Provide the [x, y] coordinate of the cell's center where the given text is located.  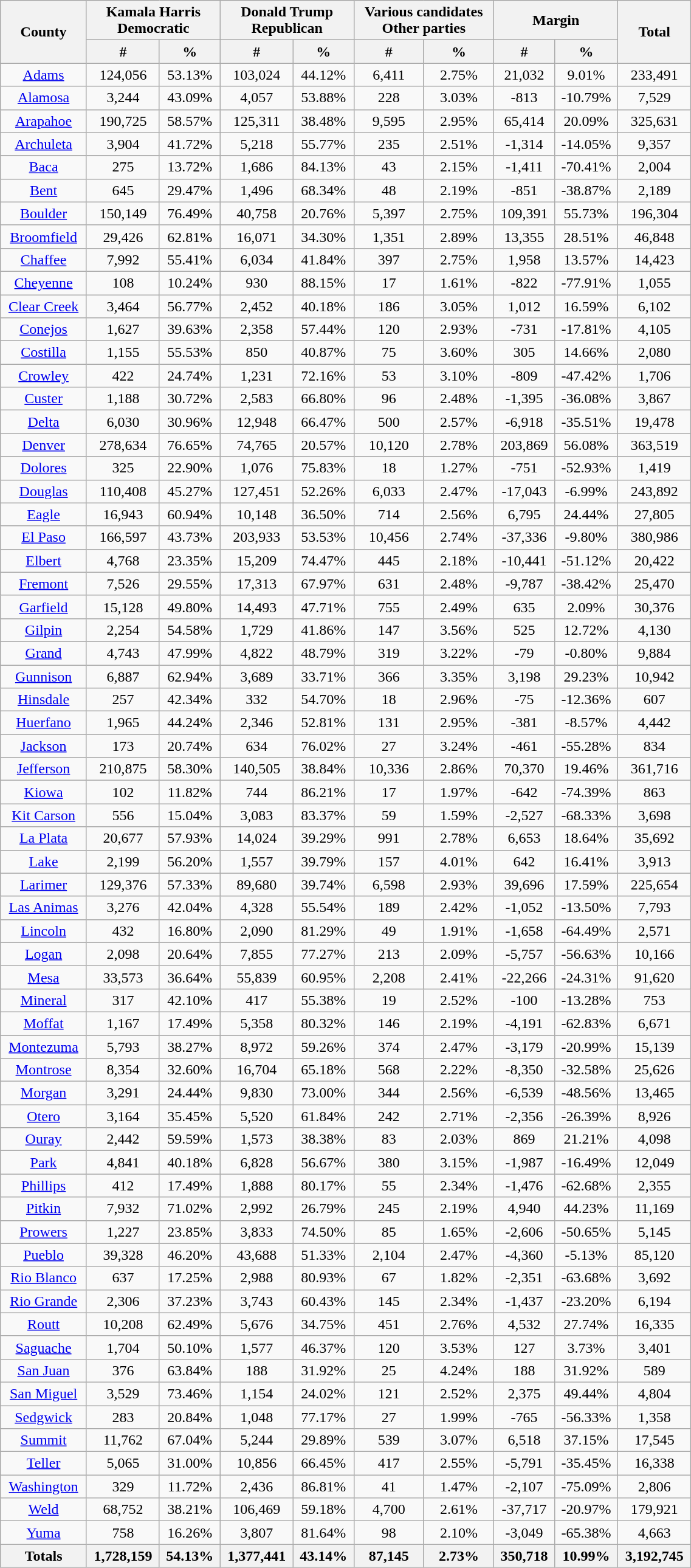
Phillips [44, 1186]
2,346 [256, 723]
84.13% [323, 167]
77.17% [323, 1417]
233,491 [655, 75]
-5,757 [524, 954]
-3,179 [524, 1046]
Park [44, 1162]
3.60% [458, 353]
18.64% [586, 838]
2,189 [655, 190]
Custer [44, 399]
73.46% [190, 1394]
16,338 [655, 1463]
65,414 [524, 121]
196,304 [655, 213]
1.61% [458, 283]
33.71% [323, 677]
Margin [556, 21]
-13.50% [586, 908]
3,276 [123, 908]
2.55% [458, 1463]
991 [389, 838]
Alamosa [44, 98]
-68.33% [586, 815]
228 [389, 98]
-48.56% [586, 1093]
72.16% [323, 376]
Clear Creek [44, 306]
39.79% [323, 862]
75.83% [323, 468]
27,805 [655, 514]
5,793 [123, 1046]
9.01% [586, 75]
70,370 [524, 769]
6,030 [123, 422]
41.72% [190, 144]
29.47% [190, 190]
71.02% [190, 1209]
8,972 [256, 1046]
9,830 [256, 1093]
3.10% [458, 376]
131 [389, 723]
317 [123, 1000]
10,456 [389, 537]
2,436 [256, 1487]
1,055 [655, 283]
-26.39% [586, 1116]
2.86% [458, 769]
-100 [524, 1000]
39,328 [123, 1255]
157 [389, 862]
-9,787 [524, 584]
59.26% [323, 1046]
329 [123, 1487]
14,423 [655, 260]
-38.42% [586, 584]
54.70% [323, 700]
-20.99% [586, 1046]
62.81% [190, 237]
1,227 [123, 1232]
-37,717 [524, 1510]
10,208 [123, 1324]
62.94% [190, 677]
1,167 [123, 1023]
83.37% [323, 815]
2,992 [256, 1209]
Broomfield [44, 237]
59 [389, 815]
257 [123, 700]
55.54% [323, 908]
121 [389, 1394]
57.33% [190, 885]
2.76% [458, 1324]
1,012 [524, 306]
59.18% [323, 1510]
6,102 [655, 306]
-642 [524, 792]
-1,476 [524, 1186]
11.72% [190, 1487]
San Juan [44, 1370]
1,419 [655, 468]
-6,539 [524, 1093]
Denver [44, 445]
-77.91% [586, 283]
29.23% [586, 677]
-10.79% [586, 98]
Montrose [44, 1070]
7,529 [655, 98]
Otero [44, 1116]
25 [389, 1370]
2,199 [123, 862]
500 [389, 422]
607 [655, 700]
Boulder [44, 213]
-5.13% [586, 1255]
47.99% [190, 653]
10,120 [389, 445]
20.76% [323, 213]
12,049 [655, 1162]
9,595 [389, 121]
-1,314 [524, 144]
380,986 [655, 537]
53.88% [323, 98]
8,926 [655, 1116]
2,208 [389, 977]
-47.42% [586, 376]
-851 [524, 190]
4,057 [256, 98]
Chaffee [44, 260]
1,888 [256, 1186]
Totals [44, 1556]
3,164 [123, 1116]
4,743 [123, 653]
56.77% [190, 306]
-1,395 [524, 399]
-1,987 [524, 1162]
65.18% [323, 1070]
1,496 [256, 190]
-20.97% [586, 1510]
3.56% [458, 630]
21,032 [524, 75]
49 [389, 931]
1,351 [389, 237]
-10,441 [524, 561]
4,822 [256, 653]
County [44, 32]
380 [389, 1162]
1,377,441 [256, 1556]
96 [389, 399]
80.93% [323, 1278]
753 [655, 1000]
-17.81% [586, 330]
53 [389, 376]
76.02% [323, 746]
Baca [44, 167]
-55.28% [586, 746]
124,056 [123, 75]
5,244 [256, 1440]
50.10% [190, 1347]
58.57% [190, 121]
869 [524, 1139]
54.13% [190, 1556]
-75.09% [586, 1487]
3,698 [655, 815]
Jefferson [44, 769]
68,752 [123, 1510]
109,391 [524, 213]
66.80% [323, 399]
83 [389, 1139]
Douglas [44, 491]
145 [389, 1301]
-765 [524, 1417]
634 [256, 746]
41.84% [323, 260]
-751 [524, 468]
445 [389, 561]
2.96% [458, 700]
3,529 [123, 1394]
Montezuma [44, 1046]
15.04% [190, 815]
44.24% [190, 723]
46.20% [190, 1255]
48.79% [323, 653]
2.15% [458, 167]
17,313 [256, 584]
Archuleta [44, 144]
1.97% [458, 792]
-65.38% [586, 1533]
53.53% [323, 537]
1,728,159 [123, 1556]
397 [389, 260]
3,867 [655, 399]
179,921 [655, 1510]
6,034 [256, 260]
-74.39% [586, 792]
44.12% [323, 75]
38.38% [323, 1139]
60.95% [323, 977]
758 [123, 1533]
11,762 [123, 1440]
6,887 [123, 677]
-62.68% [586, 1186]
278,634 [123, 445]
-23.20% [586, 1301]
-35.51% [586, 422]
361,716 [655, 769]
-822 [524, 283]
Rio Blanco [44, 1278]
1,573 [256, 1139]
3.73% [586, 1347]
332 [256, 700]
-16.49% [586, 1162]
19.46% [586, 769]
1,188 [123, 399]
14,024 [256, 838]
-5,791 [524, 1463]
29.89% [323, 1440]
16.80% [190, 931]
57.93% [190, 838]
-813 [524, 98]
Jackson [44, 746]
4,130 [655, 630]
Moffat [44, 1023]
4,940 [524, 1209]
20.84% [190, 1417]
74.50% [323, 1232]
108 [123, 283]
344 [389, 1093]
2.51% [458, 144]
30.96% [190, 422]
1,706 [655, 376]
Arapahoe [44, 121]
1,076 [256, 468]
-13.28% [586, 1000]
2.18% [458, 561]
17.59% [586, 885]
4.24% [458, 1370]
48 [389, 190]
2.49% [458, 607]
Pitkin [44, 1209]
44.23% [586, 1209]
39.29% [323, 838]
568 [389, 1070]
-9.80% [586, 537]
53.13% [190, 75]
1,965 [123, 723]
2,442 [123, 1139]
4,768 [123, 561]
Morgan [44, 1093]
81.64% [323, 1533]
2,806 [655, 1487]
Conejos [44, 330]
46.37% [323, 1347]
87,145 [389, 1556]
22.90% [190, 468]
9,357 [655, 144]
Yuma [44, 1533]
10,942 [655, 677]
26.79% [323, 1209]
15,209 [256, 561]
39,696 [524, 885]
86.81% [323, 1487]
6,795 [524, 514]
38.84% [323, 769]
Various candidatesOther parties [424, 21]
4,442 [655, 723]
66.47% [323, 422]
56.08% [586, 445]
4.01% [458, 862]
21.21% [586, 1139]
1,231 [256, 376]
374 [389, 1046]
930 [256, 283]
67.04% [190, 1440]
Lake [44, 862]
Larimer [44, 885]
8,354 [123, 1070]
642 [524, 862]
186 [389, 306]
5,145 [655, 1232]
3,689 [256, 677]
-14.05% [586, 144]
-12.36% [586, 700]
42.10% [190, 1000]
3.05% [458, 306]
1,358 [655, 1417]
350,718 [524, 1556]
67 [389, 1278]
Routt [44, 1324]
5,397 [389, 213]
20.64% [190, 954]
-2,527 [524, 815]
173 [123, 746]
2,080 [655, 353]
91,620 [655, 977]
127,451 [256, 491]
-17,043 [524, 491]
Weld [44, 1510]
25,626 [655, 1070]
-2,606 [524, 1232]
2,104 [389, 1255]
-6,918 [524, 422]
29,426 [123, 237]
1.99% [458, 1417]
3.53% [458, 1347]
4,098 [655, 1139]
2,306 [123, 1301]
1,154 [256, 1394]
20,677 [123, 838]
13.57% [586, 260]
55.41% [190, 260]
43.73% [190, 537]
556 [123, 815]
62.49% [190, 1324]
15,139 [655, 1046]
5,218 [256, 144]
40,758 [256, 213]
80.32% [323, 1023]
36.50% [323, 514]
55.53% [190, 353]
-8.57% [586, 723]
41 [389, 1487]
6,828 [256, 1162]
1.65% [458, 1232]
-22,266 [524, 977]
23.85% [190, 1232]
129,376 [123, 885]
68.34% [323, 190]
56.20% [190, 862]
-37,336 [524, 537]
589 [655, 1370]
6,033 [389, 491]
3,807 [256, 1533]
Saguache [44, 1347]
1.47% [458, 1487]
1.82% [458, 1278]
Kit Carson [44, 815]
Hinsdale [44, 700]
1,729 [256, 630]
714 [389, 514]
1.27% [458, 468]
31.00% [190, 1463]
Kamala HarrisDemocratic [153, 21]
-24.31% [586, 977]
Washington [44, 1487]
49.44% [586, 1394]
103,024 [256, 75]
Summit [44, 1440]
Grand [44, 653]
-2,356 [524, 1116]
29.55% [190, 584]
2,098 [123, 954]
13.72% [190, 167]
2.03% [458, 1139]
60.43% [323, 1301]
16,335 [655, 1324]
525 [524, 630]
52.26% [323, 491]
2,254 [123, 630]
11.82% [190, 792]
Dolores [44, 468]
2,583 [256, 399]
13,465 [655, 1093]
1.59% [458, 815]
Delta [44, 422]
45.27% [190, 491]
16.41% [586, 862]
Logan [44, 954]
12,948 [256, 422]
55 [389, 1186]
6,671 [655, 1023]
412 [123, 1186]
11,169 [655, 1209]
3,244 [123, 98]
88.15% [323, 283]
20,422 [655, 561]
17,545 [655, 1440]
1,155 [123, 353]
637 [123, 1278]
319 [389, 653]
24.74% [190, 376]
43.14% [323, 1556]
210,875 [123, 769]
146 [389, 1023]
20.74% [190, 746]
19,478 [655, 422]
6,653 [524, 838]
55,839 [256, 977]
-64.49% [586, 931]
-52.93% [586, 468]
28.51% [586, 237]
34.30% [323, 237]
37.23% [190, 1301]
245 [389, 1209]
Mesa [44, 977]
5,676 [256, 1324]
63.84% [190, 1370]
2,452 [256, 306]
3.15% [458, 1162]
56.67% [323, 1162]
5,358 [256, 1023]
2.42% [458, 908]
25,470 [655, 584]
539 [389, 1440]
Fremont [44, 584]
Donald TrumpRepublican [287, 21]
37.15% [586, 1440]
-2,351 [524, 1278]
3.22% [458, 653]
-3,049 [524, 1533]
75 [389, 353]
85,120 [655, 1255]
Bent [44, 190]
-63.68% [586, 1278]
189 [389, 908]
38.48% [323, 121]
40.87% [323, 353]
147 [389, 630]
283 [123, 1417]
14,493 [256, 607]
35,692 [655, 838]
863 [655, 792]
16.26% [190, 1533]
2,571 [655, 931]
Elbert [44, 561]
43 [389, 167]
Lincoln [44, 931]
3,743 [256, 1301]
5,065 [123, 1463]
-8,350 [524, 1070]
38.27% [190, 1046]
30,376 [655, 607]
33,573 [123, 977]
7,526 [123, 584]
14.66% [586, 353]
-75 [524, 700]
49.80% [190, 607]
98 [389, 1533]
3,833 [256, 1232]
-62.83% [586, 1023]
235 [389, 144]
-1,411 [524, 167]
35.45% [190, 1116]
46,848 [655, 237]
La Plata [44, 838]
-1,658 [524, 931]
7,932 [123, 1209]
635 [524, 607]
10,166 [655, 954]
77.27% [323, 954]
6,518 [524, 1440]
7,992 [123, 260]
1,557 [256, 862]
66.45% [323, 1463]
23.35% [190, 561]
73.00% [323, 1093]
10,336 [389, 769]
5,520 [256, 1116]
451 [389, 1324]
3,083 [256, 815]
16,943 [123, 514]
3.24% [458, 746]
3,198 [524, 677]
58.30% [190, 769]
-32.58% [586, 1070]
3,401 [655, 1347]
Costilla [44, 353]
2.22% [458, 1070]
2.41% [458, 977]
Teller [44, 1463]
54.58% [190, 630]
3,913 [655, 862]
213 [389, 954]
-0.80% [586, 653]
3.35% [458, 677]
20.09% [586, 121]
Total [655, 32]
16,071 [256, 237]
275 [123, 167]
-1,437 [524, 1301]
Cheyenne [44, 283]
Rio Grande [44, 1301]
38.21% [190, 1510]
4,328 [256, 908]
-4,191 [524, 1023]
106,469 [256, 1510]
-6.99% [586, 491]
10,856 [256, 1463]
3,904 [123, 144]
81.29% [323, 931]
-731 [524, 330]
27.74% [586, 1324]
2.10% [458, 1533]
Gilpin [44, 630]
325 [123, 468]
Crowley [44, 376]
325,631 [655, 121]
645 [123, 190]
51.33% [323, 1255]
10,148 [256, 514]
3.03% [458, 98]
110,408 [123, 491]
42.34% [190, 700]
16.59% [586, 306]
4,700 [389, 1510]
Gunnison [44, 677]
-381 [524, 723]
744 [256, 792]
80.17% [323, 1186]
3,464 [123, 306]
76.49% [190, 213]
850 [256, 353]
-461 [524, 746]
-2,107 [524, 1487]
166,597 [123, 537]
1,627 [123, 330]
4,105 [655, 330]
-809 [524, 376]
2,004 [655, 167]
-4,360 [524, 1255]
190,725 [123, 121]
243,892 [655, 491]
55.38% [323, 1000]
12.72% [586, 630]
2,090 [256, 931]
59.59% [190, 1139]
3,291 [123, 1093]
1,577 [256, 1347]
Ouray [44, 1139]
363,519 [655, 445]
3,692 [655, 1278]
Kiowa [44, 792]
Adams [44, 75]
366 [389, 677]
Las Animas [44, 908]
-38.87% [586, 190]
2.71% [458, 1116]
57.44% [323, 330]
1,704 [123, 1347]
376 [123, 1370]
74,765 [256, 445]
150,149 [123, 213]
17.25% [190, 1278]
39.63% [190, 330]
125,311 [256, 121]
7,793 [655, 908]
-51.12% [586, 561]
36.64% [190, 977]
89,680 [256, 885]
32.60% [190, 1070]
10.99% [586, 1556]
834 [655, 746]
2,375 [524, 1394]
127 [524, 1347]
24.02% [323, 1394]
422 [123, 376]
1,958 [524, 260]
4,663 [655, 1533]
74.47% [323, 561]
1,048 [256, 1417]
2,355 [655, 1186]
55.77% [323, 144]
43,688 [256, 1255]
3.07% [458, 1440]
6,411 [389, 75]
7,855 [256, 954]
Pueblo [44, 1255]
16,704 [256, 1070]
631 [389, 584]
43.09% [190, 98]
-1,052 [524, 908]
Prowers [44, 1232]
4,841 [123, 1162]
10.24% [190, 283]
2.61% [458, 1510]
76.65% [190, 445]
34.75% [323, 1324]
-70.41% [586, 167]
19 [389, 1000]
242 [389, 1116]
13,355 [524, 237]
-36.08% [586, 399]
6,194 [655, 1301]
39.74% [323, 885]
4,804 [655, 1394]
30.72% [190, 399]
El Paso [44, 537]
41.86% [323, 630]
86.21% [323, 792]
6,598 [389, 885]
47.71% [323, 607]
2.89% [458, 237]
Mineral [44, 1000]
60.94% [190, 514]
4,532 [524, 1324]
Sedgwick [44, 1417]
15,128 [123, 607]
-56.63% [586, 954]
Eagle [44, 514]
305 [524, 353]
2.74% [458, 537]
3,192,745 [655, 1556]
2.73% [458, 1556]
42.04% [190, 908]
-56.33% [586, 1417]
140,505 [256, 769]
-35.45% [586, 1463]
67.97% [323, 584]
Garfield [44, 607]
203,933 [256, 537]
2.57% [458, 422]
85 [389, 1232]
755 [389, 607]
55.73% [586, 213]
102 [123, 792]
2,988 [256, 1278]
1,686 [256, 167]
432 [123, 931]
52.81% [323, 723]
20.57% [323, 445]
225,654 [655, 885]
61.84% [323, 1116]
Huerfano [44, 723]
2,358 [256, 330]
203,869 [524, 445]
San Miguel [44, 1394]
1.91% [458, 931]
-50.65% [586, 1232]
-79 [524, 653]
9,884 [655, 653]
